Search for the cell housing the specified text and yield its (X, Y) center coordinate. 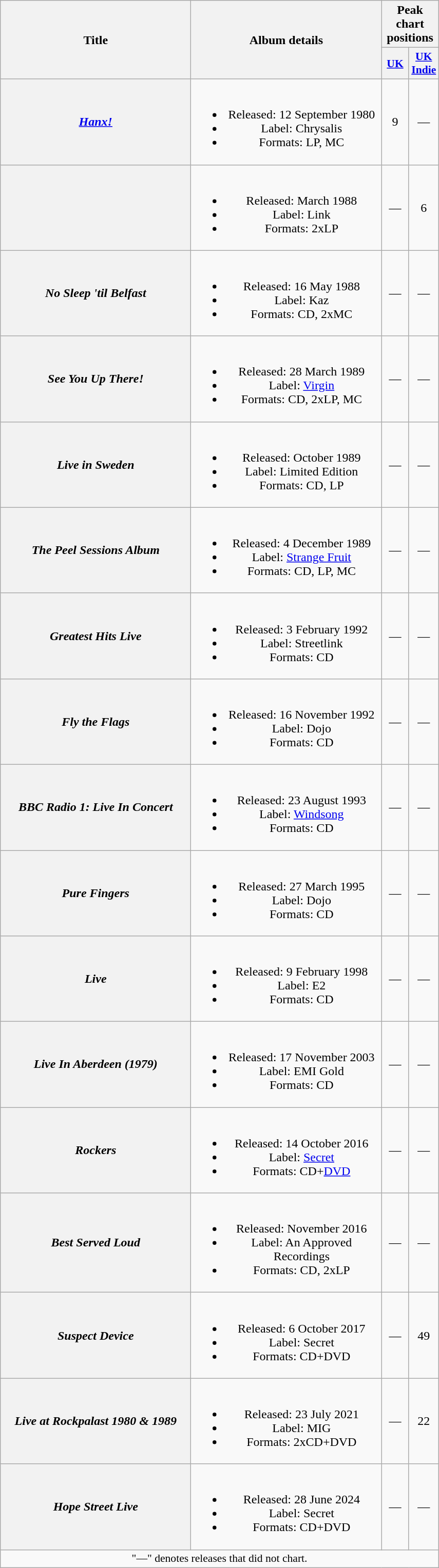
49 (424, 1336)
Released: March 1988Label: LinkFormats: 2xLP (287, 207)
9 (395, 122)
Released: 16 November 1992Label: DojoFormats: CD (287, 721)
Released: October 1989Label: Limited EditionFormats: CD, LP (287, 465)
The Peel Sessions Album (96, 550)
Live in Sweden (96, 465)
"—" denotes releases that did not chart. (220, 1559)
Released: 23 July 2021Label: MIGFormats: 2xCD+DVD (287, 1421)
Live at Rockpalast 1980 & 1989 (96, 1421)
Hanx! (96, 122)
Released: 28 June 2024Label: SecretFormats: CD+DVD (287, 1507)
Released: 28 March 1989Label: VirginFormats: CD, 2xLP, MC (287, 379)
UK Indie (424, 64)
Peak chart positions (410, 24)
Pure Fingers (96, 894)
Released: 16 May 1988Label: KazFormats: CD, 2xMC (287, 293)
Live In Aberdeen (1979) (96, 1065)
Hope Street Live (96, 1507)
Released: 12 September 1980Label: ChrysalisFormats: LP, MC (287, 122)
See You Up There! (96, 379)
Released: 6 October 2017Label: SecretFormats: CD+DVD (287, 1336)
Suspect Device (96, 1336)
No Sleep 'til Belfast (96, 293)
6 (424, 207)
Best Served Loud (96, 1243)
Released: 17 November 2003Label: EMI GoldFormats: CD (287, 1065)
Released: 4 December 1989Label: Strange FruitFormats: CD, LP, MC (287, 550)
Released: 3 February 1992Label: StreetlinkFormats: CD (287, 636)
Album details (287, 40)
Released: November 2016Label: An Approved RecordingsFormats: CD, 2xLP (287, 1243)
Fly the Flags (96, 721)
UK (395, 64)
Released: 27 March 1995Label: DojoFormats: CD (287, 894)
Rockers (96, 1150)
Title (96, 40)
Live (96, 979)
Released: 14 October 2016Label: SecretFormats: CD+DVD (287, 1150)
Released: 23 August 1993Label: WindsongFormats: CD (287, 807)
22 (424, 1421)
Released: 9 February 1998Label: E2Formats: CD (287, 979)
BBC Radio 1: Live In Concert (96, 807)
Greatest Hits Live (96, 636)
